Determine the [x, y] coordinate at the center of the cell enclosing the given text.  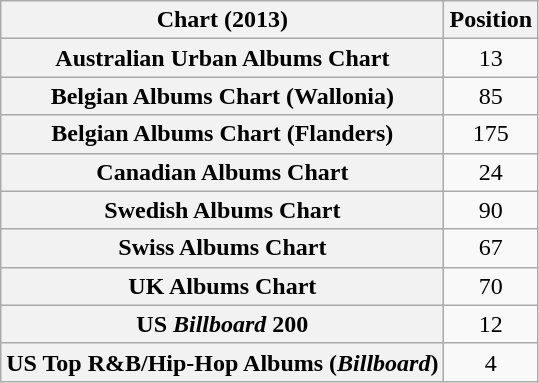
Belgian Albums Chart (Wallonia) [222, 96]
UK Albums Chart [222, 286]
Canadian Albums Chart [222, 172]
Belgian Albums Chart (Flanders) [222, 134]
Australian Urban Albums Chart [222, 58]
13 [491, 58]
175 [491, 134]
Position [491, 20]
Swiss Albums Chart [222, 248]
US Top R&B/Hip-Hop Albums (Billboard) [222, 362]
Chart (2013) [222, 20]
24 [491, 172]
70 [491, 286]
4 [491, 362]
90 [491, 210]
Swedish Albums Chart [222, 210]
12 [491, 324]
85 [491, 96]
67 [491, 248]
US Billboard 200 [222, 324]
